Find where the given text appears and provide that cell's center as [x, y] coordinate. 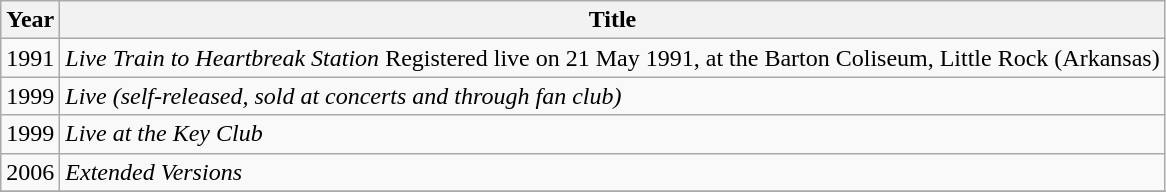
Extended Versions [612, 172]
1991 [30, 58]
Live (self-released, sold at concerts and through fan club) [612, 96]
Year [30, 20]
Live Train to Heartbreak Station Registered live on 21 May 1991, at the Barton Coliseum, Little Rock (Arkansas) [612, 58]
Live at the Key Club [612, 134]
2006 [30, 172]
Title [612, 20]
